Find where the given text appears and provide that cell's center as (x, y) coordinate. 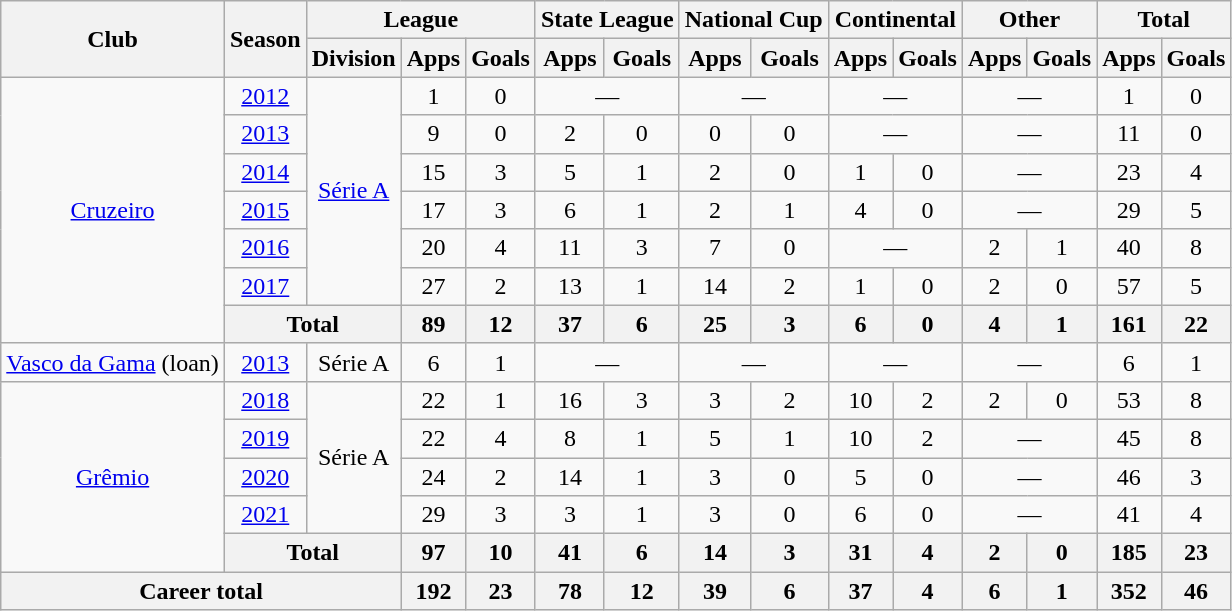
Continental (895, 20)
31 (860, 553)
Grêmio (113, 476)
161 (1129, 324)
Division (354, 58)
Career total (201, 591)
Season (265, 39)
16 (570, 400)
2015 (265, 210)
185 (1129, 553)
15 (433, 172)
2016 (265, 248)
7 (715, 248)
9 (433, 134)
Cruzeiro (113, 210)
97 (433, 553)
352 (1129, 591)
45 (1129, 438)
Vasco da Gama (loan) (113, 362)
2017 (265, 286)
39 (715, 591)
2014 (265, 172)
Club (113, 39)
78 (570, 591)
2018 (265, 400)
25 (715, 324)
89 (433, 324)
40 (1129, 248)
20 (433, 248)
2019 (265, 438)
2012 (265, 96)
Other (1029, 20)
League (420, 20)
53 (1129, 400)
27 (433, 286)
National Cup (754, 20)
192 (433, 591)
2021 (265, 515)
State League (607, 20)
57 (1129, 286)
2020 (265, 477)
24 (433, 477)
13 (570, 286)
17 (433, 210)
